Output the (x, y) coordinate of the center of the cell containing the given text.  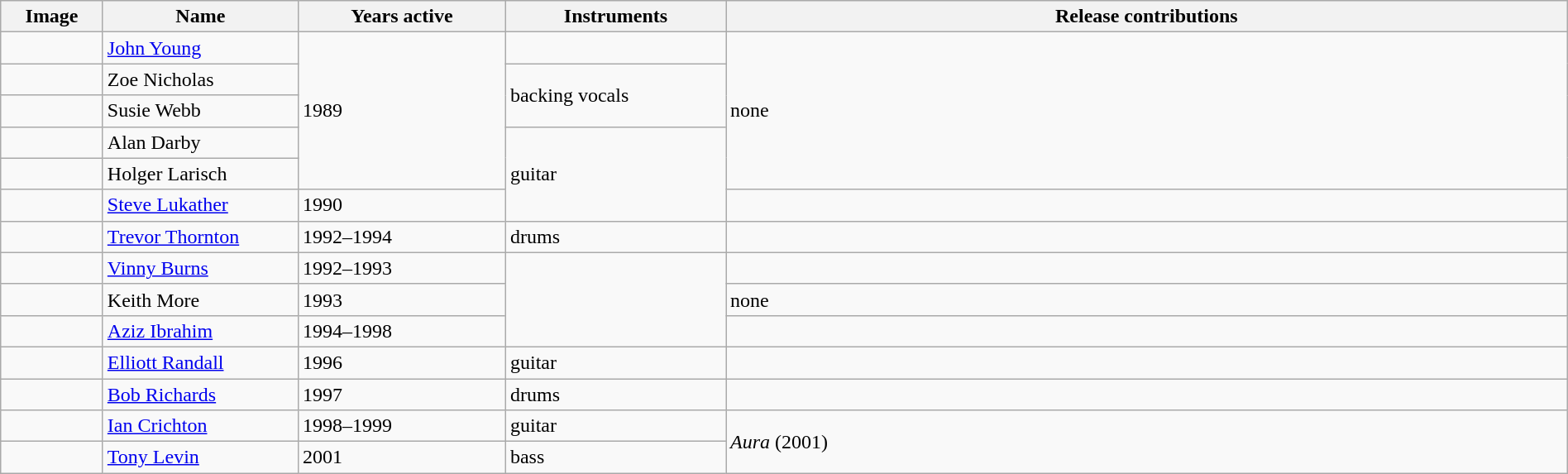
1996 (402, 362)
1992–1994 (402, 237)
Tony Levin (200, 457)
Alan Darby (200, 142)
Image (52, 17)
Zoe Nicholas (200, 79)
1989 (402, 111)
Trevor Thornton (200, 237)
John Young (200, 48)
1992–1993 (402, 268)
Elliott Randall (200, 362)
Bob Richards (200, 395)
backing vocals (615, 95)
1998–1999 (402, 426)
2001 (402, 457)
Steve Lukather (200, 205)
Release contributions (1147, 17)
Vinny Burns (200, 268)
Aura (2001) (1147, 442)
1994–1998 (402, 331)
1993 (402, 299)
Name (200, 17)
Instruments (615, 17)
Susie Webb (200, 111)
Aziz Ibrahim (200, 331)
bass (615, 457)
1997 (402, 395)
1990 (402, 205)
Holger Larisch (200, 174)
Ian Crichton (200, 426)
Keith More (200, 299)
Years active (402, 17)
